Return the [x, y] coordinate for the center point of the cell that contains the specified text.  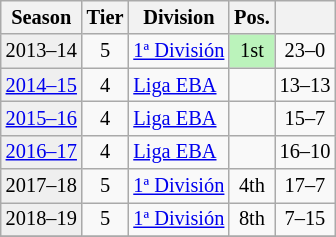
1st [252, 51]
23–0 [306, 51]
2014–15 [42, 85]
Tier [106, 17]
4th [252, 186]
17–7 [306, 186]
Season [42, 17]
Pos. [252, 17]
2013–14 [42, 51]
16–10 [306, 152]
2015–16 [42, 118]
8th [252, 219]
2016–17 [42, 152]
Division [178, 17]
13–13 [306, 85]
15–7 [306, 118]
7–15 [306, 219]
2017–18 [42, 186]
2018–19 [42, 219]
